Return the (x, y) coordinate for the center point of the cell that contains the specified text.  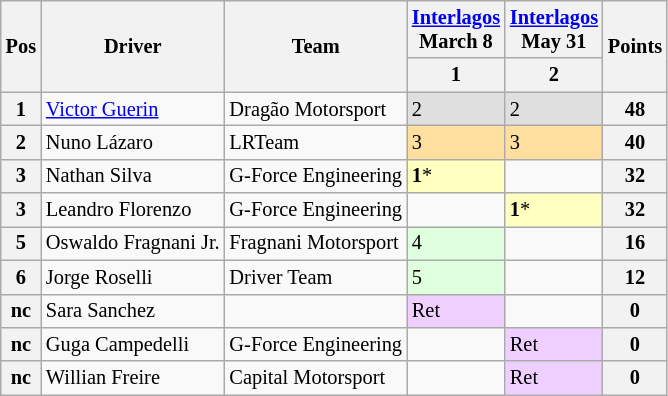
12 (635, 277)
Capital Motorsport (316, 378)
Victor Guerin (133, 109)
Nathan Silva (133, 176)
Driver Team (316, 277)
40 (635, 142)
Pos (21, 46)
InterlagosMarch 8 (456, 29)
InterlagosMay 31 (554, 29)
4 (456, 243)
Dragão Motorsport (316, 109)
Oswaldo Fragnani Jr. (133, 243)
Driver (133, 46)
Leandro Florenzo (133, 210)
Jorge Roselli (133, 277)
Guga Campedelli (133, 344)
Sara Sanchez (133, 311)
LRTeam (316, 142)
48 (635, 109)
16 (635, 243)
Fragnani Motorsport (316, 243)
Team (316, 46)
Willian Freire (133, 378)
Nuno Lázaro (133, 142)
Points (635, 46)
6 (21, 277)
